Locate the cell with the specified text and output its [X, Y] center coordinate. 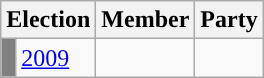
Member [146, 20]
Party [229, 20]
2009 [56, 58]
Election [48, 20]
